Search for the cell housing the specified text and yield its (X, Y) center coordinate. 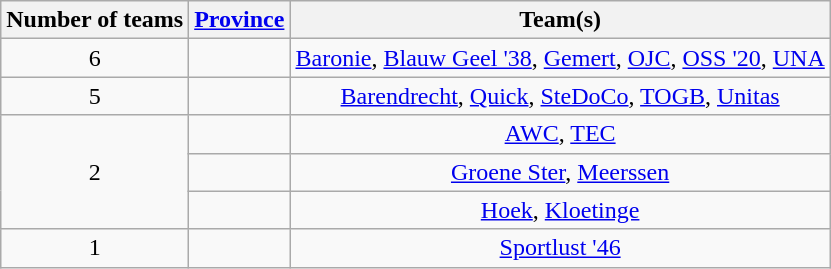
Groene Ster, Meerssen (560, 172)
Team(s) (560, 20)
5 (95, 96)
Province (240, 20)
Barendrecht, Quick, SteDoCo, TOGB, Unitas (560, 96)
6 (95, 58)
Sportlust '46 (560, 248)
Number of teams (95, 20)
Baronie, Blauw Geel '38, Gemert, OJC, OSS '20, UNA (560, 58)
2 (95, 172)
Hoek, Kloetinge (560, 210)
1 (95, 248)
AWC, TEC (560, 134)
